Extract the (x, y) coordinate from the center of the cell holding the provided text.  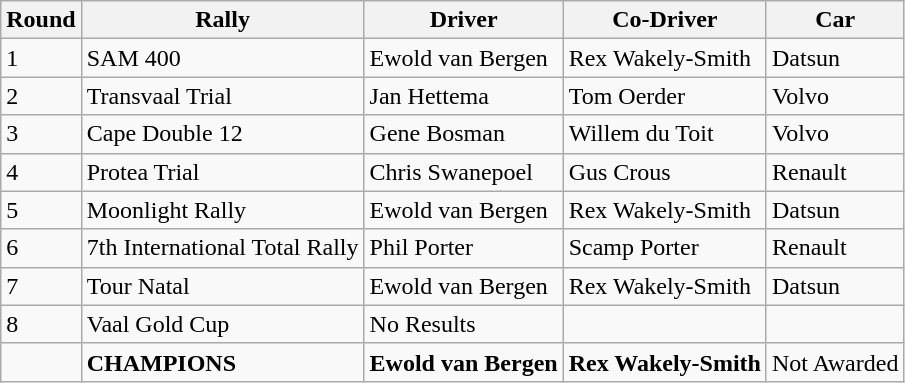
Car (835, 20)
6 (41, 248)
Protea Trial (222, 172)
Phil Porter (464, 248)
4 (41, 172)
Driver (464, 20)
3 (41, 134)
Not Awarded (835, 362)
Tom Oerder (664, 96)
Rally (222, 20)
1 (41, 58)
Willem du Toit (664, 134)
Jan Hettema (464, 96)
No Results (464, 324)
Tour Natal (222, 286)
Chris Swanepoel (464, 172)
Cape Double 12 (222, 134)
Co-Driver (664, 20)
CHAMPIONS (222, 362)
2 (41, 96)
Scamp Porter (664, 248)
SAM 400 (222, 58)
Transvaal Trial (222, 96)
Vaal Gold Cup (222, 324)
7th International Total Rally (222, 248)
Moonlight Rally (222, 210)
7 (41, 286)
Gus Crous (664, 172)
5 (41, 210)
Round (41, 20)
Gene Bosman (464, 134)
8 (41, 324)
